Scan for the cell matching the given text and deliver its [x, y] coordinate at center. 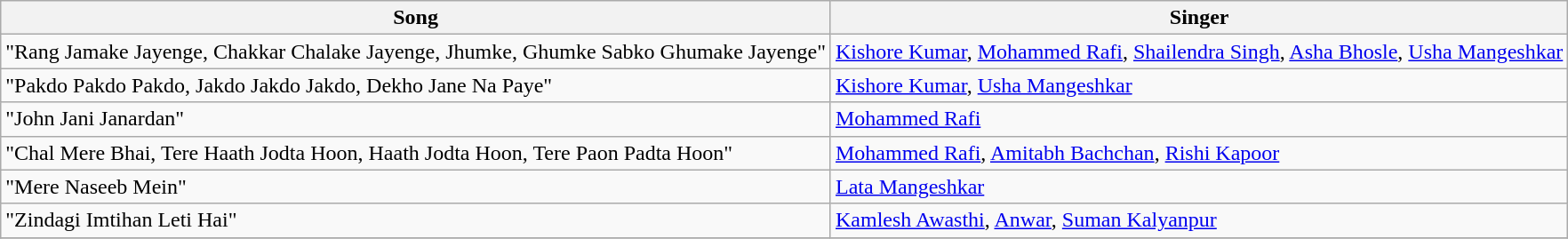
Song [416, 18]
"Rang Jamake Jayenge, Chakkar Chalake Jayenge, Jhumke, Ghumke Sabko Ghumake Jayenge" [416, 52]
"Pakdo Pakdo Pakdo, Jakdo Jakdo Jakdo, Dekho Jane Na Paye" [416, 85]
Mohammed Rafi [1198, 119]
Kishore Kumar, Mohammed Rafi, Shailendra Singh, Asha Bhosle, Usha Mangeshkar [1198, 52]
"Zindagi Imtihan Leti Hai" [416, 220]
Singer [1198, 18]
"Chal Mere Bhai, Tere Haath Jodta Hoon, Haath Jodta Hoon, Tere Paon Padta Hoon" [416, 153]
Mohammed Rafi, Amitabh Bachchan, Rishi Kapoor [1198, 153]
Kishore Kumar, Usha Mangeshkar [1198, 85]
"Mere Naseeb Mein" [416, 187]
"John Jani Janardan" [416, 119]
Kamlesh Awasthi, Anwar, Suman Kalyanpur [1198, 220]
Lata Mangeshkar [1198, 187]
